Capture the cell that displays the provided text and extract its [X, Y] central coordinate. 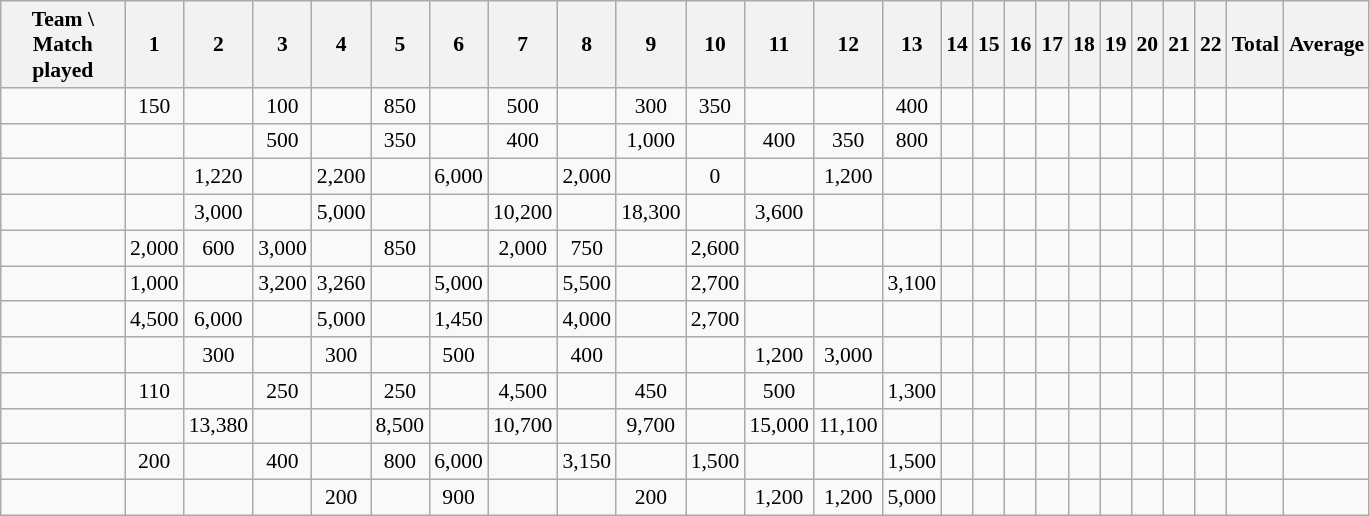
16 [1021, 44]
2,200 [342, 177]
750 [586, 248]
8 [586, 44]
5 [400, 44]
3 [282, 44]
21 [1179, 44]
10,200 [522, 213]
4,000 [586, 320]
7 [522, 44]
11,100 [848, 426]
20 [1147, 44]
12 [848, 44]
3,600 [778, 213]
11 [778, 44]
13 [912, 44]
17 [1052, 44]
Team \ Match played [63, 44]
1,450 [458, 320]
18 [1084, 44]
3,200 [282, 284]
15 [989, 44]
13,380 [218, 426]
6 [458, 44]
2 [218, 44]
14 [957, 44]
22 [1211, 44]
1,220 [218, 177]
4 [342, 44]
9,700 [650, 426]
5,500 [586, 284]
600 [218, 248]
18,300 [650, 213]
10 [716, 44]
Total [1256, 44]
10,700 [522, 426]
110 [154, 391]
1 [154, 44]
3,100 [912, 284]
0 [716, 177]
150 [154, 106]
19 [1116, 44]
9 [650, 44]
100 [282, 106]
3,150 [586, 462]
8,500 [400, 426]
900 [458, 498]
15,000 [778, 426]
2,600 [716, 248]
Average [1326, 44]
450 [650, 391]
1,300 [912, 391]
3,260 [342, 284]
